Detect which cell encompasses the target text, then output its (X, Y) center coordinate. 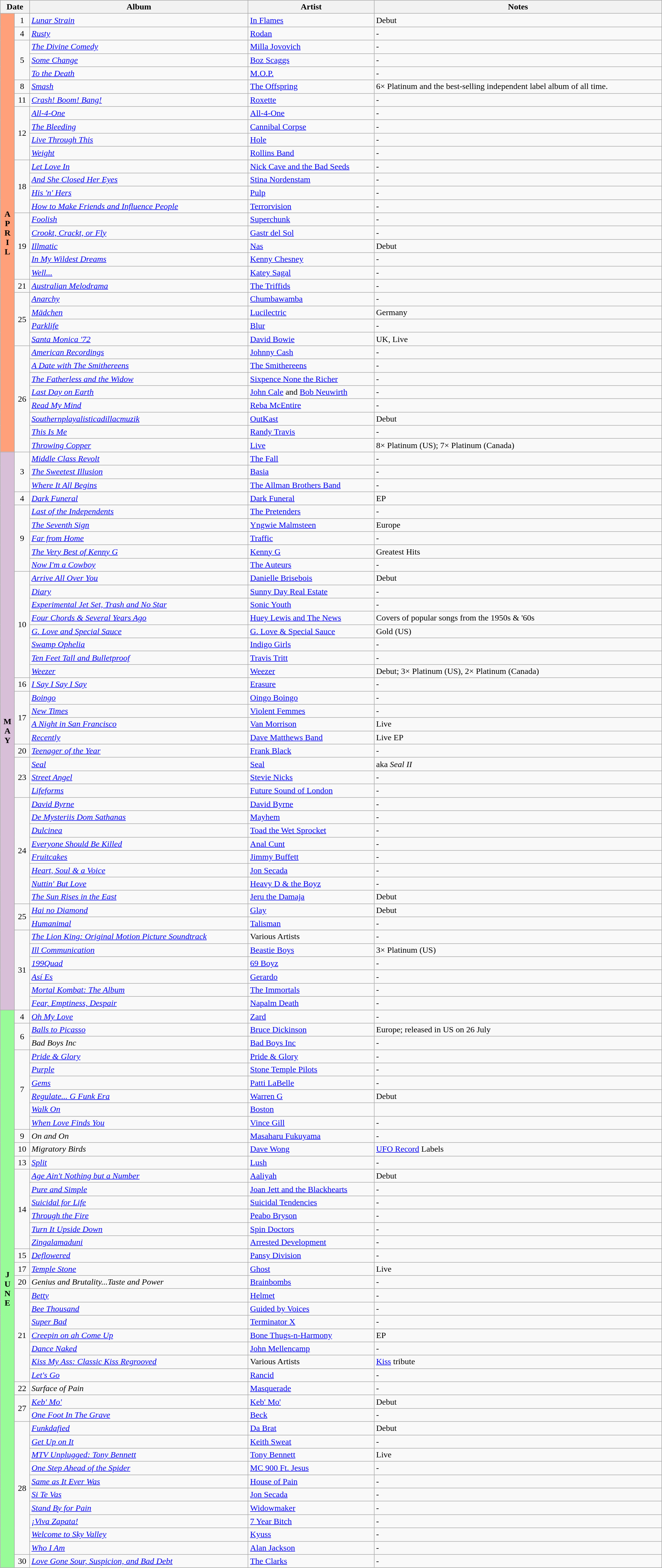
Lucilectric (311, 312)
Some Change (139, 60)
Blur (311, 326)
Weight (139, 153)
Heavy D & the Boyz (311, 884)
Brainbombs (311, 1282)
Jeru the Damaja (311, 897)
Lunar Strain (139, 20)
UK, Live (518, 339)
UFO Record Labels (518, 1149)
On and On (139, 1136)
Walk On (139, 1109)
The Auteurs (311, 565)
Mädchen (139, 312)
Glay (311, 910)
Read My Mind (139, 406)
Kiss My Ass: Classic Kiss Regrooved (139, 1362)
18 (22, 186)
The Sweetest Illusion (139, 472)
Talisman (311, 923)
Hole (311, 140)
3 (22, 472)
8× Platinum (US); 7× Platinum (Canada) (518, 445)
Last of the Independents (139, 512)
Mayhem (311, 817)
Europe (518, 525)
Southernplayalisticadillacmuzik (139, 419)
Napalm Death (311, 1003)
26 (22, 399)
Spin Doctors (311, 1229)
Chumbawamba (311, 299)
Street Angel (139, 777)
Debut; 3× Platinum (US), 2× Platinum (Canada) (518, 671)
Throwing Copper (139, 445)
The Allman Brothers Band (311, 485)
Everyone Should Be Killed (139, 844)
Bruce Dickinson (311, 1030)
Indigo Girls (311, 645)
Creepin on ah Come Up (139, 1335)
The Offspring (311, 87)
Reba McEntire (311, 406)
Boingo (139, 698)
Randy Travis (311, 432)
In Flames (311, 20)
22 (22, 1388)
Kiss tribute (518, 1362)
Illmatic (139, 246)
Let Love In (139, 166)
The Smithereens (311, 365)
16 (22, 684)
Lifeforms (139, 790)
The Lion King: Original Motion Picture Soundtrack (139, 937)
Artist (311, 7)
Now I'm a Cowboy (139, 565)
Balls to Picasso (139, 1030)
Deflowered (139, 1256)
Split (139, 1162)
Gastr del Sol (311, 233)
Experimental Jet Set, Trash and No Star (139, 605)
Huey Lewis and The News (311, 618)
Keith Sweat (311, 1442)
The Very Best of Kenny G (139, 551)
Notes (518, 7)
Purple (139, 1070)
One Foot In The Grave (139, 1415)
John Cale and Bob Neuwirth (311, 392)
This Is Me (139, 432)
OutKast (311, 419)
7 (22, 1090)
Who I Am (139, 1548)
6× Platinum and the best-selling independent label album of all time. (518, 87)
Bee Thousand (139, 1309)
Pansy Division (311, 1256)
15 (22, 1256)
Super Bad (139, 1322)
Australian Melodrama (139, 286)
APRIL (8, 233)
Covers of popular songs from the 1950s & '60s (518, 618)
Rancid (311, 1375)
John Mellencamp (311, 1348)
Erasure (311, 684)
31 (22, 970)
Beastie Boys (311, 950)
Zard (311, 1017)
Crookt, Crackt, or Fly (139, 233)
In My Wildest Dreams (139, 259)
To the Death (139, 73)
Fear, Emptiness, Despair (139, 1003)
Greatest Hits (518, 551)
Let's Go (139, 1375)
7 Year Bitch (311, 1521)
Widowmaker (311, 1508)
Nuttin' But Love (139, 884)
Danielle Brisebois (311, 578)
Diary (139, 592)
Patti LaBelle (311, 1083)
Así Es (139, 976)
Boston (311, 1109)
House of Pain (311, 1481)
Live EP (518, 737)
Arrive All Over You (139, 578)
Kenny G (311, 551)
One Step Ahead of the Spider (139, 1468)
Traffic (311, 538)
Oingo Boingo (311, 698)
A Date with The Smithereens (139, 365)
Age Ain't Nothing but a Number (139, 1176)
Basia (311, 472)
Betty (139, 1295)
Cannibal Corpse (311, 126)
23 (22, 777)
G. Love & Special Sauce (311, 631)
The Bleeding (139, 126)
Foolish (139, 220)
Sonic Youth (311, 605)
3× Platinum (US) (518, 950)
Boz Scaggs (311, 60)
The Triffids (311, 286)
Mortal Kombat: The Album (139, 990)
Ghost (311, 1269)
Same as It Ever Was (139, 1481)
Van Morrison (311, 724)
¡Viva Zapata! (139, 1521)
Fruitcakes (139, 857)
1 (22, 20)
Zingalamaduni (139, 1242)
Rusty (139, 34)
M.O.P. (311, 73)
aka Seal II (518, 764)
Stone Temple Pilots (311, 1070)
Well... (139, 273)
Terminator X (311, 1322)
Joan Jett and the Blackhearts (311, 1189)
American Recordings (139, 352)
Migratory Birds (139, 1149)
Where It All Begins (139, 485)
Helmet (311, 1295)
Rollins Band (311, 153)
David Bowie (311, 339)
Kyuss (311, 1534)
5 (22, 60)
Ill Communication (139, 950)
Arrested Development (311, 1242)
When Love Finds You (139, 1123)
Warren G (311, 1096)
Funkdafied (139, 1428)
Aaliyah (311, 1176)
Suicidal for Life (139, 1202)
Date (15, 7)
199Quad (139, 963)
The Fatherless and the Widow (139, 379)
I Say I Say I Say (139, 684)
The Seventh Sign (139, 525)
Katey Sagal (311, 273)
Guided by Voices (311, 1309)
Crash! Boom! Bang! (139, 100)
Yngwie Malmsteen (311, 525)
Album (139, 7)
Si Te Vas (139, 1495)
6 (22, 1036)
Surface of Pain (139, 1388)
Dave Wong (311, 1149)
A Night in San Francisco (139, 724)
Jimmy Buffett (311, 857)
Anal Cunt (311, 844)
14 (22, 1209)
19 (22, 246)
Suicidal Tendencies (311, 1202)
Anarchy (139, 299)
G. Love and Special Sauce (139, 631)
His 'n' Hers (139, 193)
Da Brat (311, 1428)
Pulp (311, 193)
Through the Fire (139, 1216)
8 (22, 87)
Live Through This (139, 140)
Dave Matthews Band (311, 737)
New Times (139, 711)
Regulate... G Funk Era (139, 1096)
Last Day on Earth (139, 392)
12 (22, 133)
Rodan (311, 34)
Travis Tritt (311, 658)
Stevie Nicks (311, 777)
Superchunk (311, 220)
Far from Home (139, 538)
Oh My Love (139, 1017)
Ten Feet Tall and Bulletproof (139, 658)
Teenager of the Year (139, 751)
JUNE (8, 1289)
Frank Black (311, 751)
Nas (311, 246)
And She Closed Her Eyes (139, 180)
The Clarks (311, 1561)
Stand By for Pain (139, 1508)
Lush (311, 1162)
Sunny Day Real Estate (311, 592)
28 (22, 1488)
Germany (518, 312)
Heart, Soul & a Voice (139, 870)
Vince Gill (311, 1123)
The Sun Rises in the East (139, 897)
Kenny Chesney (311, 259)
The Immortals (311, 990)
Violent Femmes (311, 711)
Pure and Simple (139, 1189)
Turn It Upside Down (139, 1229)
Gold (US) (518, 631)
MAY (8, 731)
Smash (139, 87)
Get Up on It (139, 1442)
Swamp Ophelia (139, 645)
How to Make Friends and Influence People (139, 206)
Toad the Wet Sprocket (311, 831)
Tony Bennett (311, 1455)
Dance Naked (139, 1348)
Love Gone Sour, Suspicion, and Bad Debt (139, 1561)
Hai no Diamond (139, 910)
Gems (139, 1083)
Welcome to Sky Valley (139, 1534)
Gerardo (311, 976)
Terrorvision (311, 206)
Stina Nordenstam (311, 180)
Europe; released in US on 26 July (518, 1030)
24 (22, 850)
The Divine Comedy (139, 47)
30 (22, 1561)
Middle Class Revolt (139, 459)
The Fall (311, 459)
MC 900 Ft. Jesus (311, 1468)
Alan Jackson (311, 1548)
Sixpence None the Richer (311, 379)
Genius and Brutality...Taste and Power (139, 1282)
Milla Jovovich (311, 47)
Beck (311, 1415)
MTV Unplugged: Tony Bennett (139, 1455)
Roxette (311, 100)
Parklife (139, 326)
Temple Stone (139, 1269)
Johnny Cash (311, 352)
Santa Monica '72 (139, 339)
13 (22, 1162)
Recently (139, 737)
Peabo Bryson (311, 1216)
11 (22, 100)
The Pretenders (311, 512)
Masaharu Fukuyama (311, 1136)
Future Sound of London (311, 790)
69 Boyz (311, 963)
Bone Thugs-n-Harmony (311, 1335)
Humanimal (139, 923)
Dulcinea (139, 831)
Nick Cave and the Bad Seeds (311, 166)
Masquerade (311, 1388)
De Mysteriis Dom Sathanas (139, 817)
Four Chords & Several Years Ago (139, 618)
27 (22, 1408)
